Output the [X, Y] coordinate of the center of the cell containing the given text.  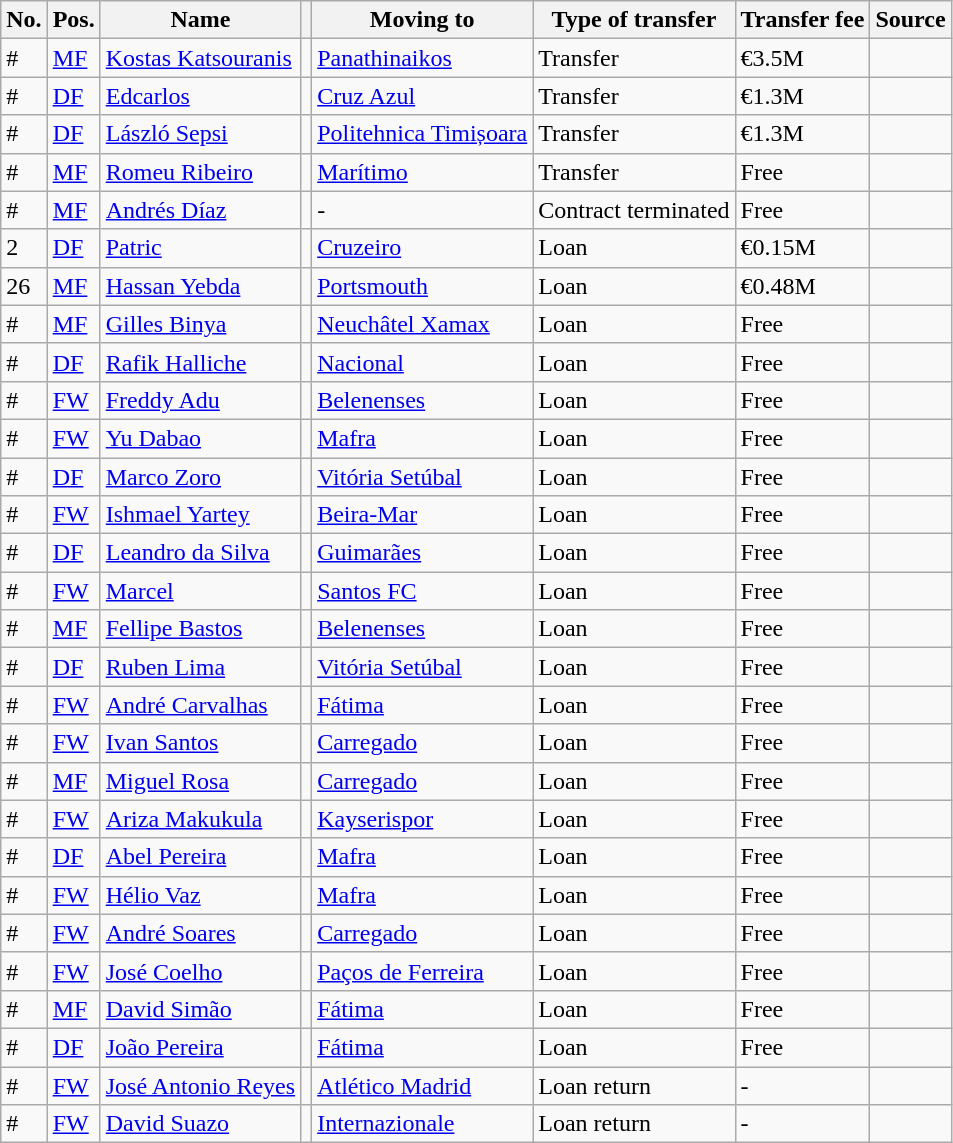
Marcel [200, 591]
Hélio Vaz [200, 895]
No. [24, 20]
Yu Dabao [200, 438]
Kostas Katsouranis [200, 58]
Name [200, 20]
Andrés Díaz [200, 210]
Panathinaikos [422, 58]
Portsmouth [422, 286]
€0.48M [802, 286]
Internazionale [422, 1124]
Cruz Azul [422, 96]
Ariza Makukula [200, 819]
Freddy Adu [200, 400]
2 [24, 248]
Paços de Ferreira [422, 971]
David Suazo [200, 1124]
André Carvalhas [200, 705]
Ruben Lima [200, 667]
Edcarlos [200, 96]
Atlético Madrid [422, 1085]
László Sepsi [200, 134]
Romeu Ribeiro [200, 172]
€3.5M [802, 58]
€0.15M [802, 248]
Guimarães [422, 553]
Miguel Rosa [200, 781]
Nacional [422, 362]
Ivan Santos [200, 743]
Moving to [422, 20]
Type of transfer [634, 20]
Transfer fee [802, 20]
Gilles Binya [200, 324]
Contract terminated [634, 210]
Cruzeiro [422, 248]
Beira-Mar [422, 515]
José Antonio Reyes [200, 1085]
Ishmael Yartey [200, 515]
Neuchâtel Xamax [422, 324]
João Pereira [200, 1047]
Marítimo [422, 172]
Source [910, 20]
Santos FC [422, 591]
Hassan Yebda [200, 286]
26 [24, 286]
Rafik Halliche [200, 362]
Pos. [74, 20]
Leandro da Silva [200, 553]
David Simão [200, 1009]
André Soares [200, 933]
Marco Zoro [200, 477]
Politehnica Timișoara [422, 134]
Kayserispor [422, 819]
Fellipe Bastos [200, 629]
José Coelho [200, 971]
Abel Pereira [200, 857]
Patric [200, 248]
